Scan for the cell matching the given text and deliver its (x, y) coordinate at center. 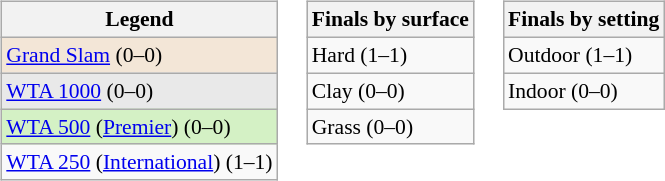
Grass (0–0) (390, 127)
WTA 1000 (0–0) (139, 91)
Clay (0–0) (390, 91)
WTA 500 (Premier) (0–0) (139, 127)
Finals by setting (584, 20)
WTA 250 (International) (1–1) (139, 162)
Indoor (0–0) (584, 91)
Legend (139, 20)
Hard (1–1) (390, 55)
Finals by surface (390, 20)
Outdoor (1–1) (584, 55)
Grand Slam (0–0) (139, 55)
